Provide the (X, Y) coordinate of the cell's center where the given text is located.  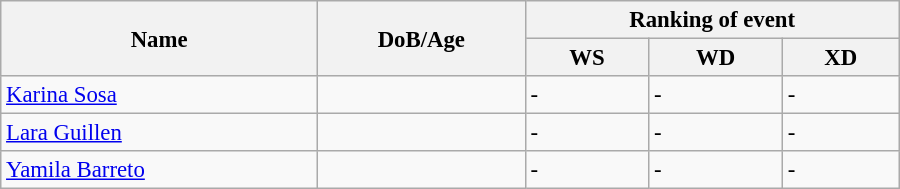
DoB/Age (422, 38)
Ranking of event (712, 20)
XD (840, 58)
Name (160, 38)
Karina Sosa (160, 95)
Yamila Barreto (160, 170)
WD (716, 58)
WS (587, 58)
Lara Guillen (160, 133)
